For the text-containing cell, return its midpoint in (x, y) coordinate format. 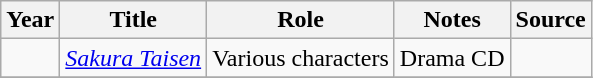
Title (134, 20)
Role (301, 20)
Various characters (301, 58)
Sakura Taisen (134, 58)
Source (550, 20)
Year (30, 20)
Drama CD (452, 58)
Notes (452, 20)
